Identify which cell holds the provided text, then report its [x, y] central coordinate. 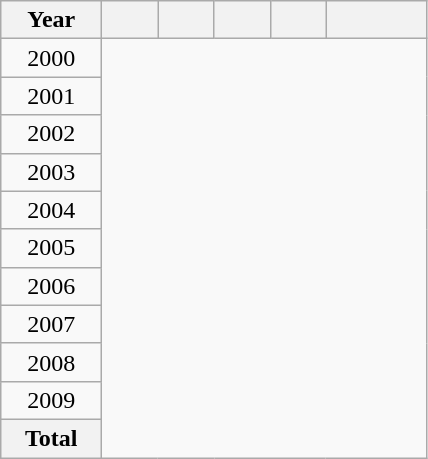
2007 [52, 324]
2001 [52, 96]
Total [52, 438]
2004 [52, 210]
2009 [52, 400]
2003 [52, 172]
2002 [52, 134]
2005 [52, 248]
2006 [52, 286]
2008 [52, 362]
2000 [52, 58]
Year [52, 20]
